Return (x, y) of the center of cell containing provided text 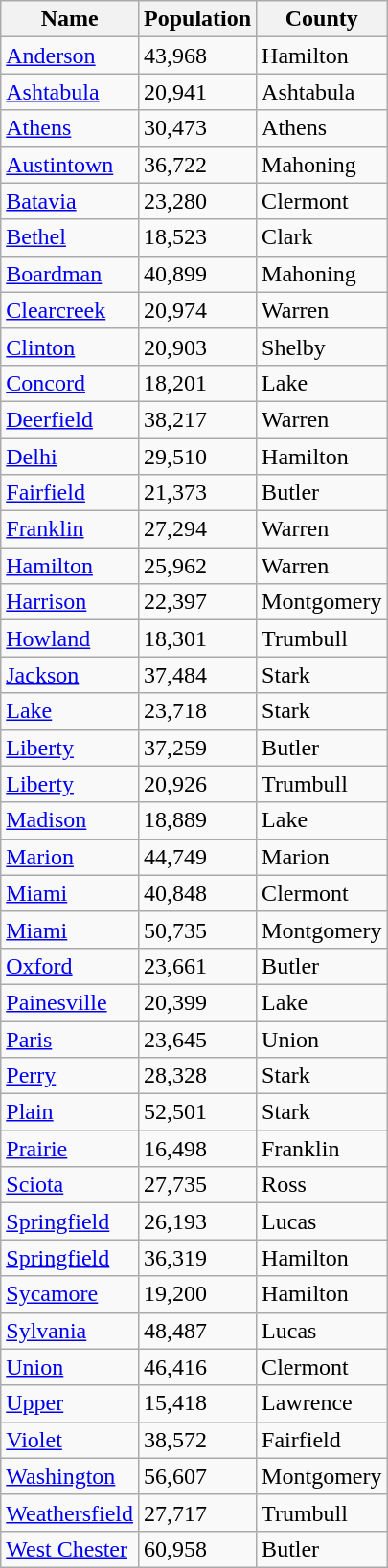
48,487 (197, 1331)
50,735 (197, 930)
27,717 (197, 1512)
Concord (70, 383)
30,473 (197, 128)
Bethel (70, 237)
Shelby (322, 347)
20,974 (197, 310)
Lawrence (322, 1403)
40,899 (197, 274)
29,510 (197, 457)
19,200 (197, 1294)
Name (70, 19)
Upper (70, 1403)
Madison (70, 820)
Howland (70, 638)
Harrison (70, 602)
27,735 (197, 1185)
27,294 (197, 529)
County (322, 19)
23,645 (197, 1039)
46,416 (197, 1367)
Sycamore (70, 1294)
Violet (70, 1440)
Sylvania (70, 1331)
37,484 (197, 675)
21,373 (197, 493)
Painesville (70, 1002)
Jackson (70, 675)
Perry (70, 1076)
26,193 (197, 1221)
Delhi (70, 457)
Clearcreek (70, 310)
18,889 (197, 820)
20,399 (197, 1002)
Boardman (70, 274)
18,201 (197, 383)
Clark (322, 237)
18,523 (197, 237)
Weathersfield (70, 1512)
Batavia (70, 201)
15,418 (197, 1403)
40,848 (197, 893)
28,328 (197, 1076)
Washington (70, 1476)
36,722 (197, 165)
36,319 (197, 1258)
23,718 (197, 711)
25,962 (197, 566)
44,749 (197, 857)
23,280 (197, 201)
18,301 (197, 638)
43,968 (197, 56)
20,941 (197, 92)
37,259 (197, 748)
16,498 (197, 1149)
23,661 (197, 966)
Sciota (70, 1185)
52,501 (197, 1112)
20,926 (197, 784)
Oxford (70, 966)
38,572 (197, 1440)
Austintown (70, 165)
Plain (70, 1112)
Population (197, 19)
56,607 (197, 1476)
Ross (322, 1185)
Prairie (70, 1149)
Paris (70, 1039)
Deerfield (70, 419)
22,397 (197, 602)
20,903 (197, 347)
Clinton (70, 347)
60,958 (197, 1549)
West Chester (70, 1549)
Anderson (70, 56)
38,217 (197, 419)
